Capture the cell that displays the provided text and extract its [X, Y] central coordinate. 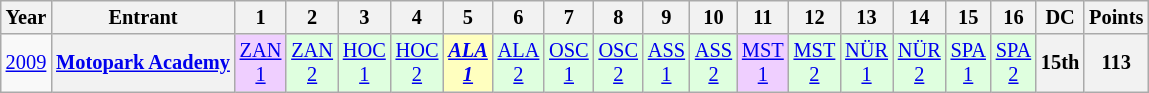
10 [714, 17]
Entrant [143, 17]
15 [968, 17]
11 [763, 17]
1 [261, 17]
ASS1 [666, 63]
HOC1 [364, 63]
OSC1 [568, 63]
ZAN2 [312, 63]
16 [1014, 17]
OSC2 [618, 63]
6 [519, 17]
MST2 [815, 63]
MST1 [763, 63]
4 [418, 17]
2 [312, 17]
5 [468, 17]
Points [1116, 17]
9 [666, 17]
7 [568, 17]
ALA2 [519, 63]
DC [1060, 17]
113 [1116, 63]
NÜR1 [866, 63]
HOC2 [418, 63]
Year [26, 17]
ZAN1 [261, 63]
SPA2 [1014, 63]
12 [815, 17]
3 [364, 17]
ASS2 [714, 63]
Motopark Academy [143, 63]
8 [618, 17]
14 [920, 17]
15th [1060, 63]
SPA1 [968, 63]
2009 [26, 63]
ALA1 [468, 63]
13 [866, 17]
NÜR2 [920, 63]
